Scan for the cell matching the given text and deliver its (X, Y) coordinate at center. 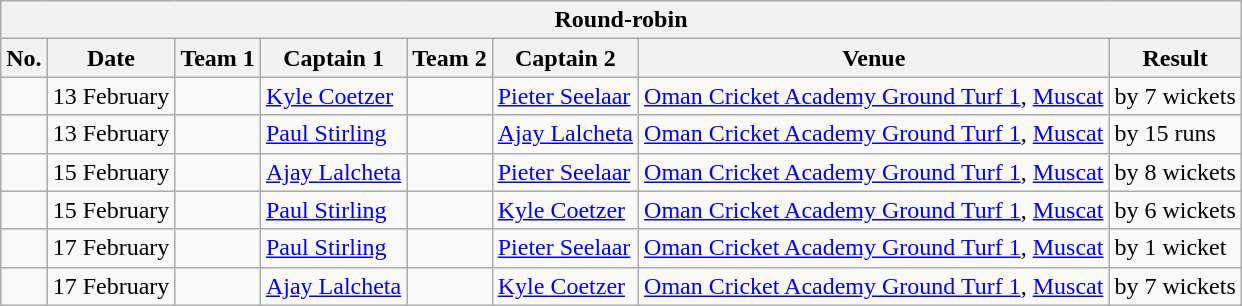
Captain 2 (565, 58)
No. (24, 58)
Team 1 (218, 58)
by 8 wickets (1175, 172)
by 15 runs (1175, 134)
Round-robin (622, 20)
Date (111, 58)
by 1 wicket (1175, 248)
Result (1175, 58)
Venue (874, 58)
Captain 1 (333, 58)
by 6 wickets (1175, 210)
Team 2 (450, 58)
